For the text-containing cell, return its midpoint in (X, Y) coordinate format. 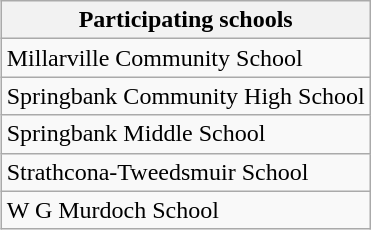
Springbank Community High School (186, 96)
Participating schools (186, 20)
Millarville Community School (186, 58)
Springbank Middle School (186, 134)
W G Murdoch School (186, 210)
Strathcona-Tweedsmuir School (186, 172)
